Scan for the cell matching the given text and deliver its (X, Y) coordinate at center. 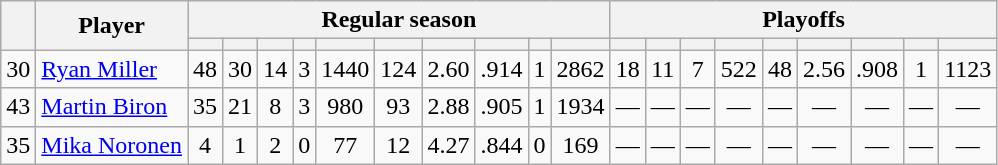
2 (276, 145)
1123 (968, 69)
Martin Biron (112, 107)
18 (628, 69)
2862 (580, 69)
11 (662, 69)
2.88 (448, 107)
.914 (502, 69)
Playoffs (804, 20)
1440 (346, 69)
Regular season (400, 20)
8 (276, 107)
4 (206, 145)
.844 (502, 145)
2.60 (448, 69)
.905 (502, 107)
43 (18, 107)
7 (698, 69)
.908 (878, 69)
2.56 (824, 69)
93 (398, 107)
522 (738, 69)
169 (580, 145)
Mika Noronen (112, 145)
1934 (580, 107)
12 (398, 145)
77 (346, 145)
Ryan Miller (112, 69)
4.27 (448, 145)
14 (276, 69)
980 (346, 107)
Player (112, 26)
124 (398, 69)
21 (240, 107)
